Identify which cell holds the provided text, then report its [x, y] central coordinate. 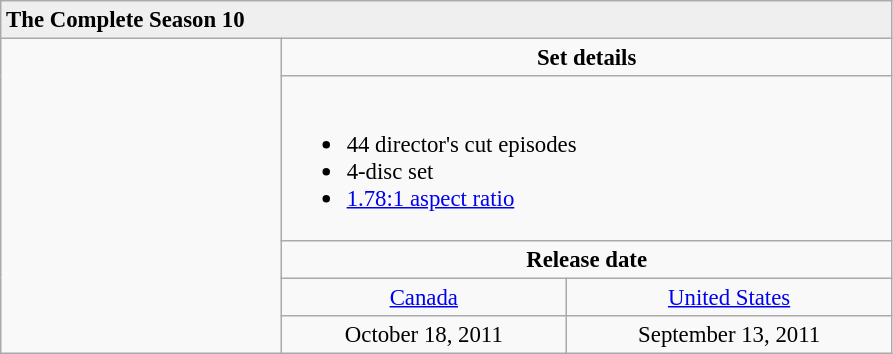
Release date [586, 259]
October 18, 2011 [424, 334]
Set details [586, 58]
The Complete Season 10 [446, 20]
September 13, 2011 [729, 334]
44 director's cut episodes4-disc set1.78:1 aspect ratio [586, 158]
Canada [424, 297]
United States [729, 297]
